Locate the cell with the specified text and output its (X, Y) center coordinate. 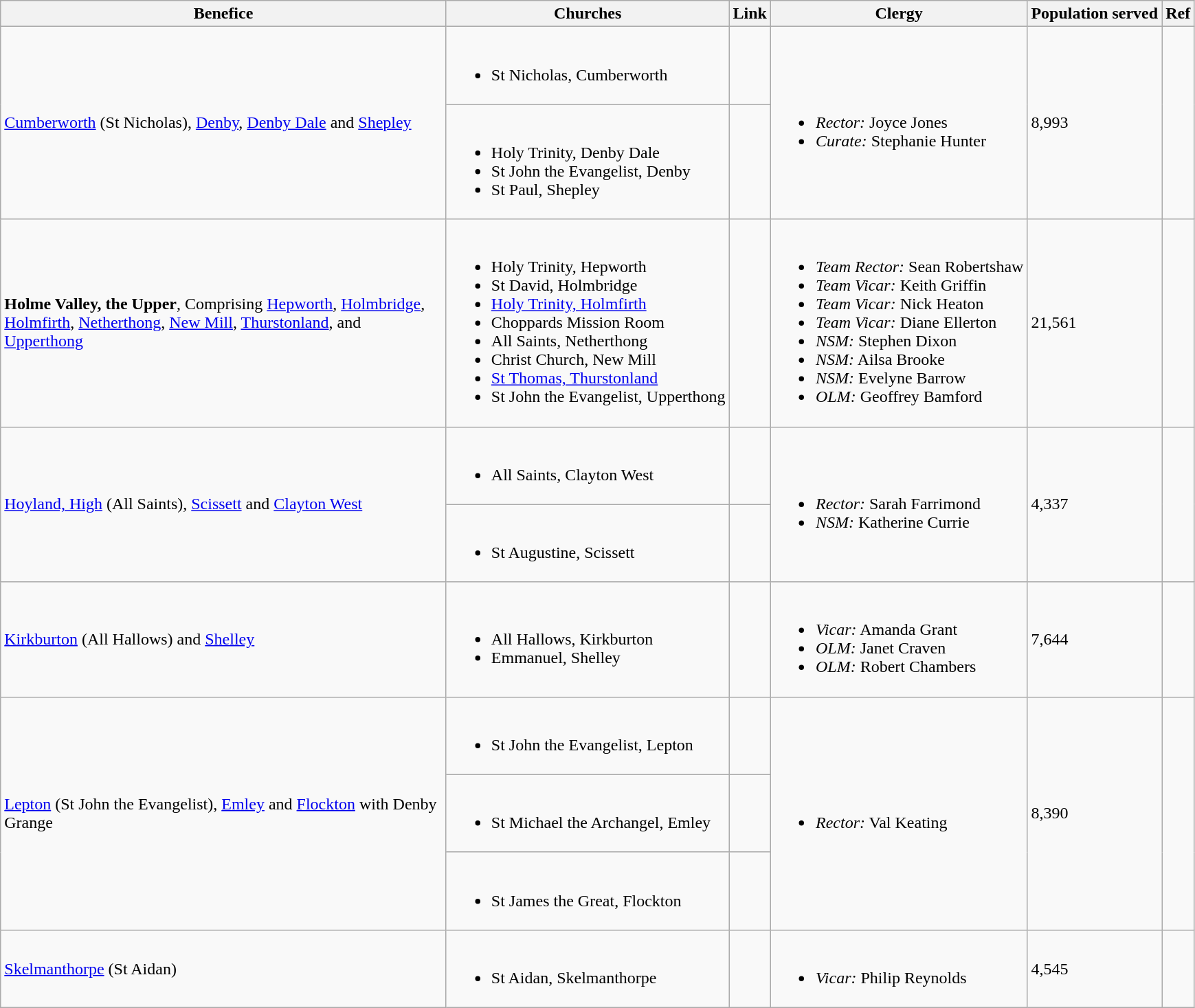
4,545 (1095, 969)
Vicar: Amanda GrantOLM: Janet CravenOLM: Robert Chambers (899, 639)
Churches (588, 14)
Holme Valley, the Upper, Comprising Hepworth, Holmbridge, Holmfirth, Netherthong, New Mill, Thurstonland, and Upperthong (224, 323)
All Hallows, KirkburtonEmmanuel, Shelley (588, 639)
Clergy (899, 14)
St Nicholas, Cumberworth (588, 66)
St Michael the Archangel, Emley (588, 814)
8,993 (1095, 123)
Population served (1095, 14)
Ref (1178, 14)
Skelmanthorpe (St Aidan) (224, 969)
All Saints, Clayton West (588, 466)
St John the Evangelist, Lepton (588, 735)
Cumberworth (St Nicholas), Denby, Denby Dale and Shepley (224, 123)
St James the Great, Flockton (588, 891)
4,337 (1095, 504)
Hoyland, High (All Saints), Scissett and Clayton West (224, 504)
8,390 (1095, 814)
21,561 (1095, 323)
Benefice (224, 14)
St Aidan, Skelmanthorpe (588, 969)
Kirkburton (All Hallows) and Shelley (224, 639)
St Augustine, Scissett (588, 543)
Vicar: Philip Reynolds (899, 969)
Link (750, 14)
Holy Trinity, Denby DaleSt John the Evangelist, DenbySt Paul, Shepley (588, 162)
Rector: Val Keating (899, 814)
Rector: Joyce JonesCurate: Stephanie Hunter (899, 123)
Rector: Sarah FarrimondNSM: Katherine Currie (899, 504)
Lepton (St John the Evangelist), Emley and Flockton with Denby Grange (224, 814)
7,644 (1095, 639)
